Search for the cell housing the specified text and yield its [x, y] center coordinate. 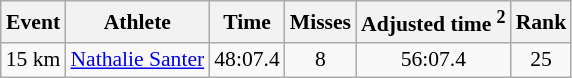
Nathalie Santer [137, 60]
Misses [320, 22]
15 km [34, 60]
48:07.4 [246, 60]
56:07.4 [434, 60]
Rank [542, 22]
Athlete [137, 22]
8 [320, 60]
Event [34, 22]
25 [542, 60]
Time [246, 22]
Adjusted time 2 [434, 22]
